Extract the [x, y] coordinate from the center of the cell holding the provided text.  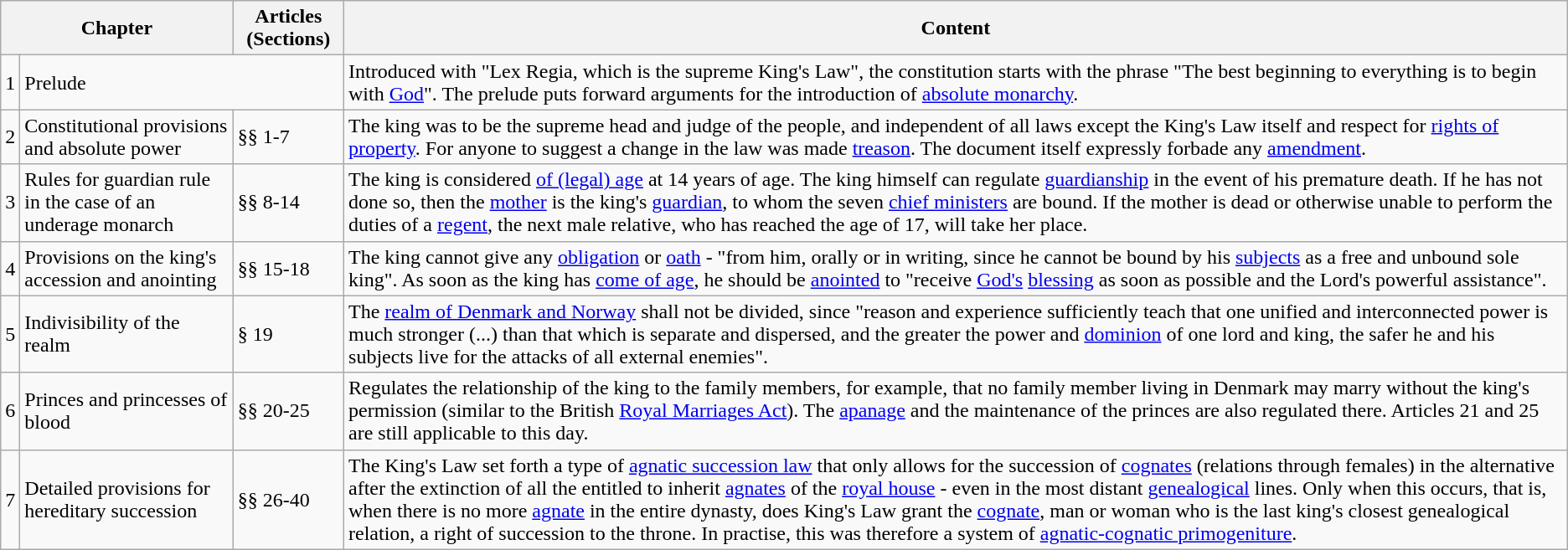
Chapter [117, 28]
7 [10, 499]
§§ 20-25 [288, 411]
§§ 15-18 [288, 268]
Prelude [183, 82]
§§ 26-40 [288, 499]
Provisions on the king's accession and anointing [126, 268]
1 [10, 82]
§§ 8-14 [288, 203]
Rules for guardian rule in the case of an underage monarch [126, 203]
5 [10, 334]
2 [10, 137]
Princes and princesses of blood [126, 411]
Indivisibility of the realm [126, 334]
§§ 1-7 [288, 137]
Detailed provisions for hereditary succession [126, 499]
6 [10, 411]
Articles (Sections) [288, 28]
§ 19 [288, 334]
Content [957, 28]
4 [10, 268]
3 [10, 203]
Constitutional provisions and absolute power [126, 137]
